Identify which cell holds the provided text, then report its [x, y] central coordinate. 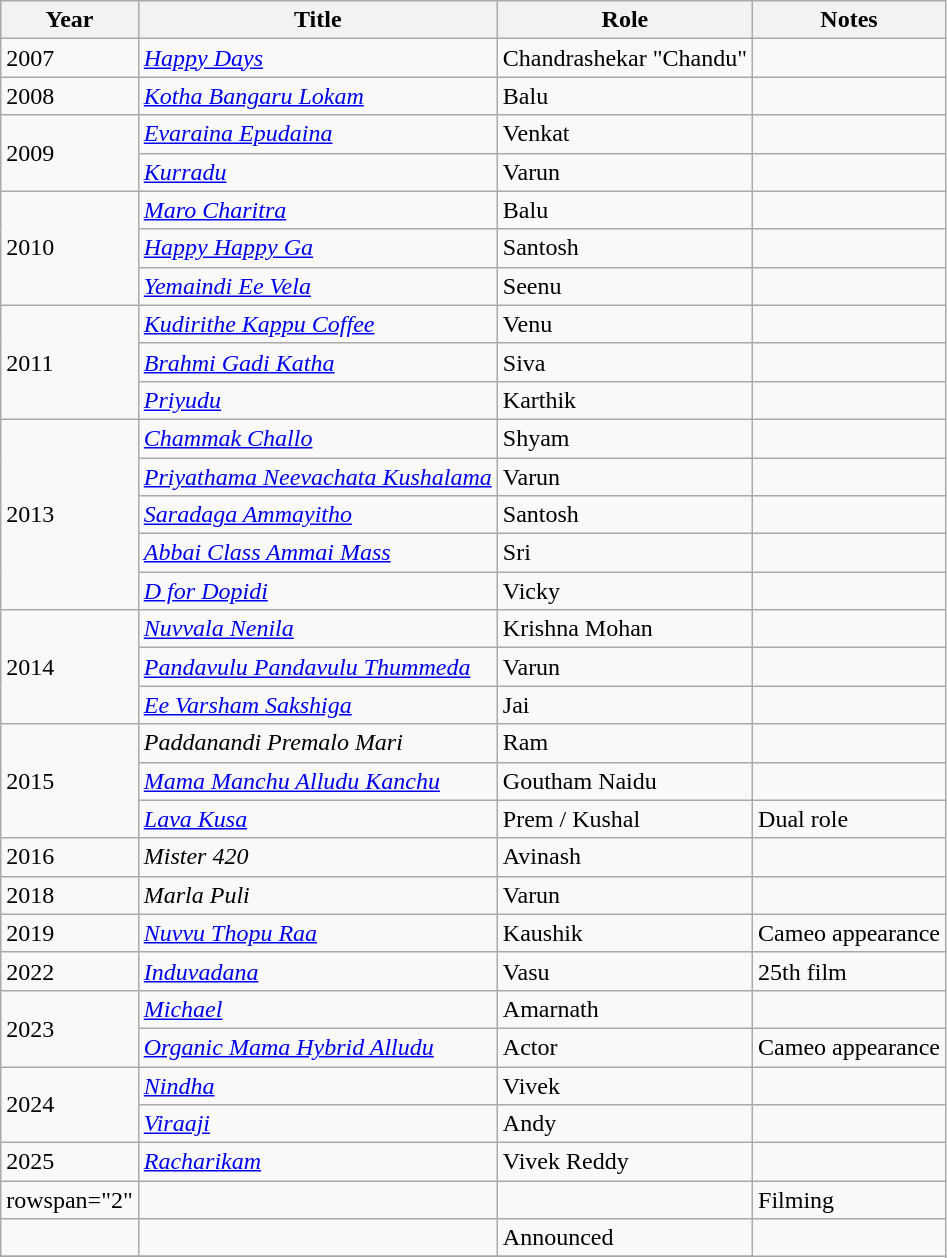
Nuvvu Thopu Raa [318, 933]
Title [318, 20]
Siva [624, 362]
Priyudu [318, 400]
Evaraina Epudaina [318, 134]
Happy Days [318, 58]
25th film [850, 971]
Filming [850, 1200]
Kurradu [318, 172]
Chandrashekar "Chandu" [624, 58]
Notes [850, 20]
Announced [624, 1238]
Avinash [624, 857]
Shyam [624, 438]
Karthik [624, 400]
Kaushik [624, 933]
Role [624, 20]
2023 [70, 1028]
Amarnath [624, 1009]
Viraaji [318, 1124]
Induvadana [318, 971]
2022 [70, 971]
Maro Charitra [318, 210]
2019 [70, 933]
Krishna Mohan [624, 629]
Marla Puli [318, 895]
2018 [70, 895]
2010 [70, 248]
Paddanandi Premalo Mari [318, 743]
2007 [70, 58]
Michael [318, 1009]
Vasu [624, 971]
2015 [70, 781]
Dual role [850, 819]
Venu [624, 324]
Happy Happy Ga [318, 248]
2013 [70, 514]
Andy [624, 1124]
Year [70, 20]
2009 [70, 153]
Actor [624, 1047]
Sri [624, 553]
Mama Manchu Alludu Kanchu [318, 781]
Pandavulu Pandavulu Thummeda [318, 667]
Kotha Bangaru Lokam [318, 96]
Chammak Challo [318, 438]
2024 [70, 1104]
2016 [70, 857]
2014 [70, 667]
Vivek Reddy [624, 1162]
2025 [70, 1162]
Kudirithe Kappu Coffee [318, 324]
Ram [624, 743]
Jai [624, 705]
Vicky [624, 591]
Venkat [624, 134]
Racharikam [318, 1162]
Vivek [624, 1085]
Goutham Naidu [624, 781]
Abbai Class Ammai Mass [318, 553]
Saradaga Ammayitho [318, 515]
Nindha [318, 1085]
Ee Varsham Sakshiga [318, 705]
2011 [70, 362]
Mister 420 [318, 857]
Priyathama Neevachata Kushalama [318, 477]
D for Dopidi [318, 591]
Nuvvala Nenila [318, 629]
rowspan="2" [70, 1200]
Organic Mama Hybrid Alludu [318, 1047]
Prem / Kushal [624, 819]
Brahmi Gadi Katha [318, 362]
Yemaindi Ee Vela [318, 286]
Seenu [624, 286]
Lava Kusa [318, 819]
2008 [70, 96]
